Pinpoint the cell where the given text exists, returning its [X, Y] midpoint coordinate. 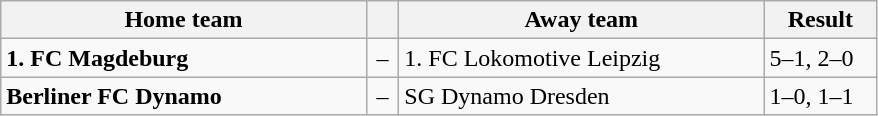
Result [820, 20]
Berliner FC Dynamo [184, 96]
Away team [582, 20]
Home team [184, 20]
1. FC Magdeburg [184, 58]
5–1, 2–0 [820, 58]
SG Dynamo Dresden [582, 96]
1–0, 1–1 [820, 96]
1. FC Lokomotive Leipzig [582, 58]
